Extract the [X, Y] coordinate from the center of the cell holding the provided text.  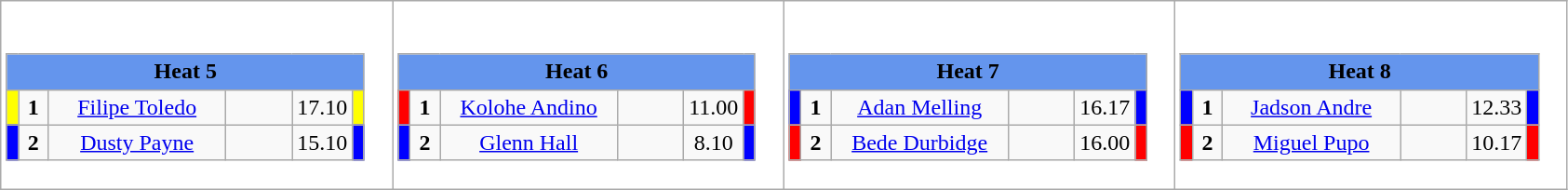
Kolohe Andino [529, 107]
15.10 [322, 142]
Heat 5 [185, 72]
Bede Durbidge [919, 142]
11.00 [714, 107]
12.33 [1496, 107]
Heat 6 [577, 72]
16.17 [1106, 107]
Heat 7 1 Adan Melling 16.17 2 Bede Durbidge 16.00 [979, 95]
Heat 6 1 Kolohe Andino 11.00 2 Glenn Hall 8.10 [588, 95]
Heat 5 1 Filipe Toledo 17.10 2 Dusty Payne 15.10 [197, 95]
17.10 [322, 107]
Miguel Pupo [1312, 142]
Heat 7 [968, 72]
Heat 8 [1360, 72]
16.00 [1106, 142]
Filipe Toledo [138, 107]
Adan Melling [919, 107]
Dusty Payne [138, 142]
8.10 [714, 142]
Glenn Hall [529, 142]
Heat 8 1 Jadson Andre 12.33 2 Miguel Pupo 10.17 [1372, 95]
10.17 [1496, 142]
Jadson Andre [1312, 107]
